From the cell containing the given text, extract its center point as [x, y] coordinate. 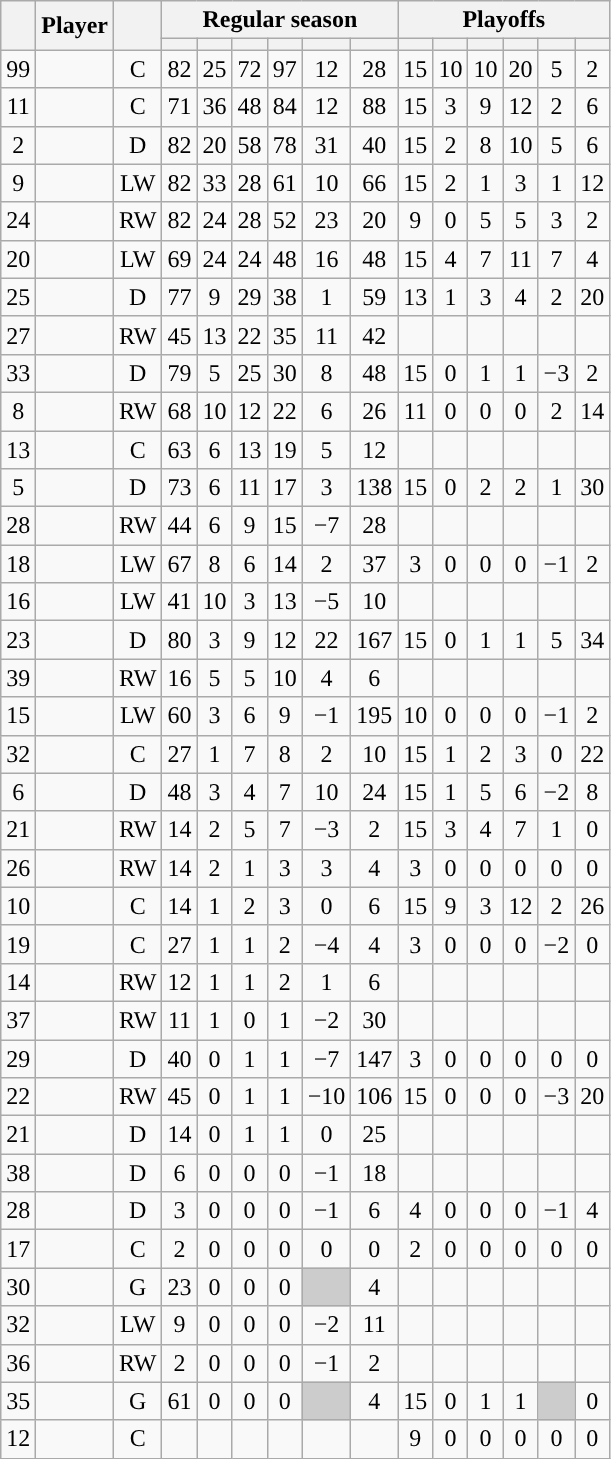
72 [250, 69]
69 [180, 259]
60 [180, 716]
42 [374, 335]
31 [326, 145]
79 [180, 373]
99 [18, 69]
44 [180, 526]
34 [592, 640]
78 [284, 145]
−10 [326, 1097]
41 [180, 602]
58 [250, 145]
59 [374, 297]
80 [180, 640]
63 [180, 449]
66 [374, 183]
195 [374, 716]
147 [374, 1059]
88 [374, 107]
Playoffs [504, 20]
−5 [326, 602]
71 [180, 107]
138 [374, 488]
84 [284, 107]
73 [180, 488]
39 [18, 678]
Player [75, 26]
52 [284, 221]
77 [180, 297]
67 [180, 564]
68 [180, 411]
Regular season [280, 20]
106 [374, 1097]
−4 [326, 944]
97 [284, 69]
167 [374, 640]
